From the cell containing the given text, extract its center point as [X, Y] coordinate. 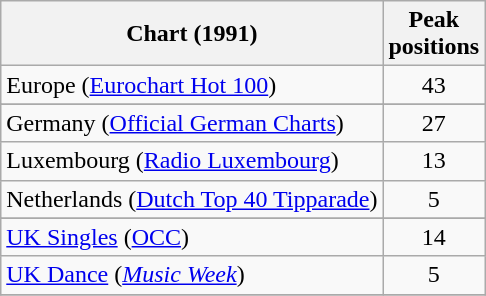
Germany (Official German Charts) [192, 123]
14 [434, 237]
13 [434, 161]
27 [434, 123]
Luxembourg (Radio Luxembourg) [192, 161]
Peakpositions [434, 34]
Chart (1991) [192, 34]
UK Singles (OCC) [192, 237]
Europe (Eurochart Hot 100) [192, 85]
UK Dance (Music Week) [192, 275]
Netherlands (Dutch Top 40 Tipparade) [192, 199]
43 [434, 85]
